From the cell containing the given text, extract its center point as [x, y] coordinate. 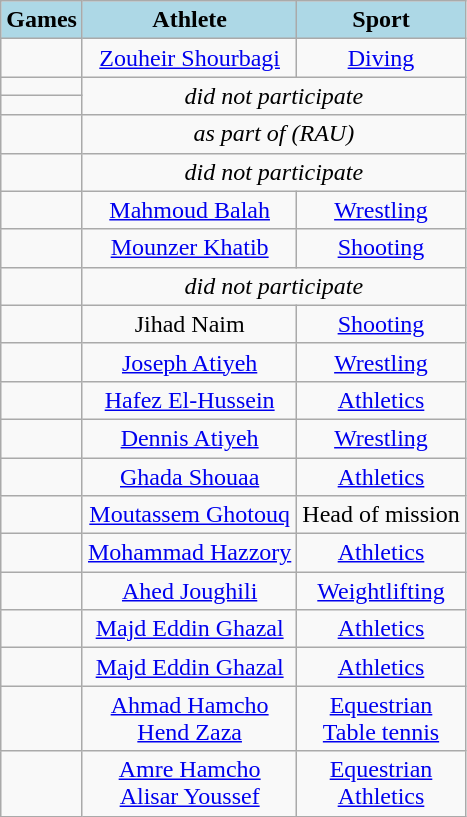
Jihad Naim [189, 324]
Ahmad HamchoHend Zaza [189, 718]
Mounzer Khatib [189, 248]
Moutassem Ghotouq [189, 515]
EquestrianTable tennis [381, 718]
Amre HamchoAlisar Youssef [189, 784]
Diving [381, 58]
Athlete [189, 20]
Mahmoud Balah [189, 210]
Head of mission [381, 515]
Zouheir Shourbagi [189, 58]
Joseph Atiyeh [189, 362]
Ahed Joughili [189, 591]
Mohammad Hazzory [189, 553]
EquestrianAthletics [381, 784]
Dennis Atiyeh [189, 438]
Sport [381, 20]
as part of (RAU) [274, 134]
Games [42, 20]
Weightlifting [381, 591]
Ghada Shouaa [189, 477]
Hafez El-Hussein [189, 400]
